Capture the cell that displays the provided text and extract its (X, Y) central coordinate. 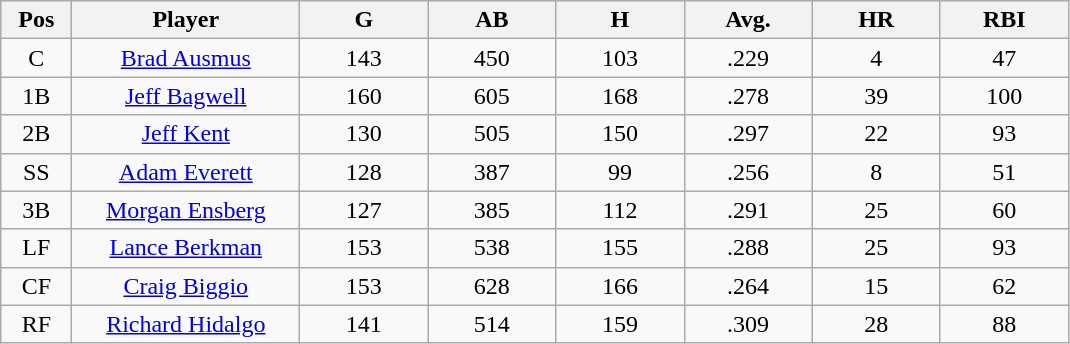
88 (1004, 324)
HR (876, 20)
RF (36, 324)
.256 (748, 172)
Lance Berkman (186, 248)
G (364, 20)
.288 (748, 248)
127 (364, 210)
.297 (748, 134)
143 (364, 58)
1B (36, 96)
Morgan Ensberg (186, 210)
605 (492, 96)
99 (620, 172)
159 (620, 324)
62 (1004, 286)
4 (876, 58)
538 (492, 248)
128 (364, 172)
450 (492, 58)
Pos (36, 20)
39 (876, 96)
514 (492, 324)
.229 (748, 58)
CF (36, 286)
H (620, 20)
.278 (748, 96)
2B (36, 134)
168 (620, 96)
28 (876, 324)
155 (620, 248)
RBI (1004, 20)
C (36, 58)
SS (36, 172)
385 (492, 210)
160 (364, 96)
Jeff Kent (186, 134)
.264 (748, 286)
Player (186, 20)
Richard Hidalgo (186, 324)
AB (492, 20)
Craig Biggio (186, 286)
Brad Ausmus (186, 58)
130 (364, 134)
150 (620, 134)
15 (876, 286)
100 (1004, 96)
60 (1004, 210)
3B (36, 210)
103 (620, 58)
387 (492, 172)
Adam Everett (186, 172)
.291 (748, 210)
22 (876, 134)
51 (1004, 172)
166 (620, 286)
505 (492, 134)
Jeff Bagwell (186, 96)
.309 (748, 324)
Avg. (748, 20)
8 (876, 172)
LF (36, 248)
47 (1004, 58)
141 (364, 324)
112 (620, 210)
628 (492, 286)
